From the cell containing the given text, extract its center point as (X, Y) coordinate. 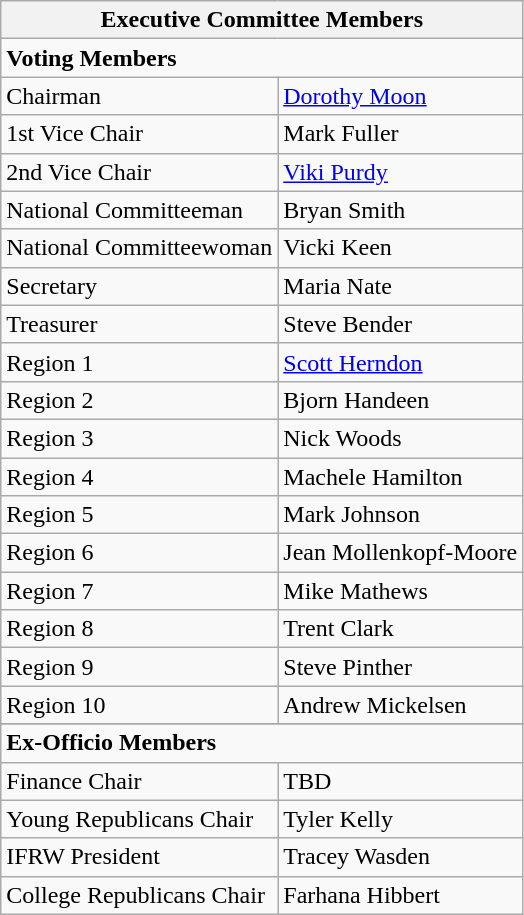
Region 10 (140, 705)
Region 5 (140, 515)
Region 7 (140, 591)
Bjorn Handeen (400, 400)
Mark Fuller (400, 134)
Finance Chair (140, 781)
Maria Nate (400, 286)
National Committeeman (140, 210)
Scott Herndon (400, 362)
Chairman (140, 96)
College Republicans Chair (140, 895)
1st Vice Chair (140, 134)
Region 2 (140, 400)
Tracey Wasden (400, 857)
Mark Johnson (400, 515)
National Committeewoman (140, 248)
Steve Bender (400, 324)
Executive Committee Members (262, 20)
IFRW President (140, 857)
Tyler Kelly (400, 819)
TBD (400, 781)
Region 4 (140, 477)
Jean Mollenkopf-Moore (400, 553)
Andrew Mickelsen (400, 705)
Ex-Officio Members (262, 743)
Region 9 (140, 667)
Treasurer (140, 324)
Machele Hamilton (400, 477)
Region 3 (140, 438)
Viki Purdy (400, 172)
Dorothy Moon (400, 96)
Voting Members (262, 58)
Vicki Keen (400, 248)
Bryan Smith (400, 210)
Region 1 (140, 362)
Region 8 (140, 629)
Farhana Hibbert (400, 895)
Young Republicans Chair (140, 819)
Steve Pinther (400, 667)
Secretary (140, 286)
Mike Mathews (400, 591)
Nick Woods (400, 438)
Trent Clark (400, 629)
2nd Vice Chair (140, 172)
Region 6 (140, 553)
